Identify which cell holds the provided text, then report its [x, y] central coordinate. 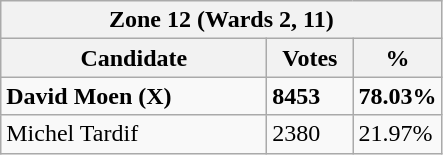
Michel Tardif [134, 134]
Zone 12 (Wards 2, 11) [222, 20]
8453 [310, 96]
21.97% [398, 134]
2380 [310, 134]
David Moen (X) [134, 96]
Votes [310, 58]
78.03% [398, 96]
% [398, 58]
Candidate [134, 58]
